Return the [X, Y] coordinate for the center point of the cell that contains the specified text.  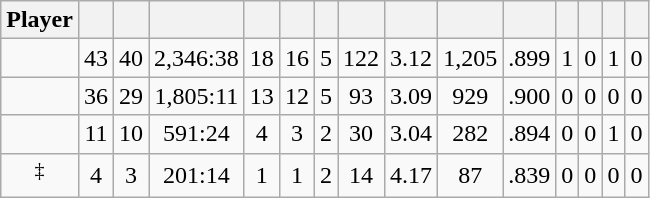
4.17 [412, 176]
929 [470, 96]
43 [96, 58]
18 [262, 58]
14 [362, 176]
87 [470, 176]
.900 [530, 96]
11 [96, 134]
13 [262, 96]
122 [362, 58]
3.09 [412, 96]
16 [296, 58]
40 [132, 58]
1,805:11 [197, 96]
29 [132, 96]
282 [470, 134]
10 [132, 134]
2,346:38 [197, 58]
1,205 [470, 58]
30 [362, 134]
93 [362, 96]
36 [96, 96]
.894 [530, 134]
3.04 [412, 134]
‡ [40, 176]
591:24 [197, 134]
.899 [530, 58]
201:14 [197, 176]
3.12 [412, 58]
12 [296, 96]
Player [40, 20]
.839 [530, 176]
